Capture the cell that displays the provided text and extract its [x, y] central coordinate. 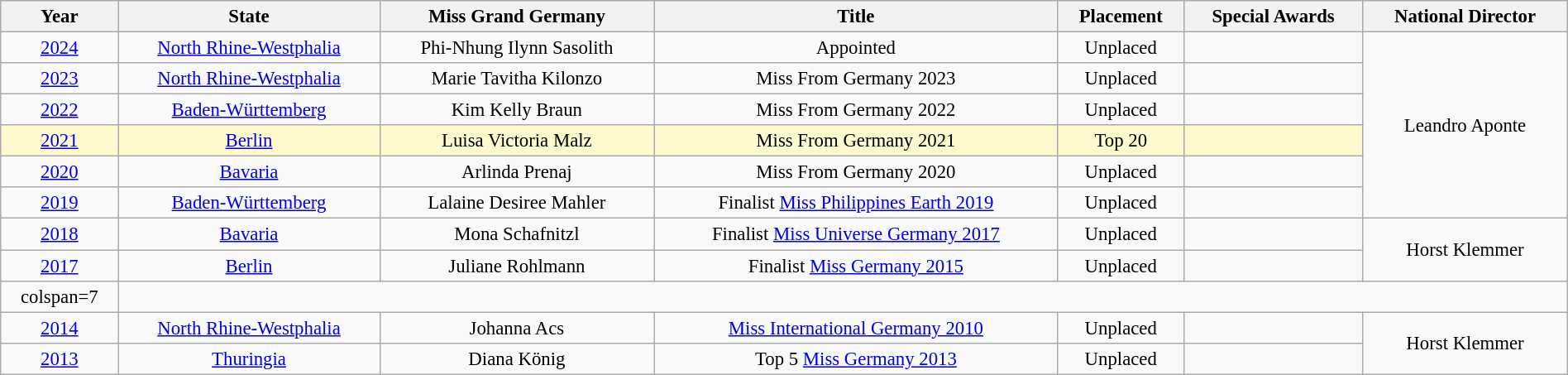
Finalist Miss Germany 2015 [856, 266]
Finalist Miss Universe Germany 2017 [856, 234]
Arlinda Prenaj [517, 172]
Diana König [517, 358]
Appointed [856, 48]
2021 [60, 141]
Miss From Germany 2020 [856, 172]
Leandro Aponte [1465, 126]
Miss From Germany 2021 [856, 141]
2019 [60, 203]
Marie Tavitha Kilonzo [517, 79]
Special Awards [1273, 17]
2014 [60, 328]
Miss International Germany 2010 [856, 328]
2018 [60, 234]
2022 [60, 110]
2023 [60, 79]
Top 5 Miss Germany 2013 [856, 358]
2020 [60, 172]
Finalist Miss Philippines Earth 2019 [856, 203]
Kim Kelly Braun [517, 110]
2024 [60, 48]
Miss From Germany 2023 [856, 79]
Mona Schafnitzl [517, 234]
Johanna Acs [517, 328]
National Director [1465, 17]
2013 [60, 358]
Miss Grand Germany [517, 17]
State [249, 17]
2017 [60, 266]
colspan=7 [60, 296]
Miss From Germany 2022 [856, 110]
Year [60, 17]
Placement [1121, 17]
Thuringia [249, 358]
Juliane Rohlmann [517, 266]
Lalaine Desiree Mahler [517, 203]
Luisa Victoria Malz [517, 141]
Phi-Nhung Ilynn Sasolith [517, 48]
Top 20 [1121, 141]
Title [856, 17]
